Return [X, Y] of the center of cell containing provided text 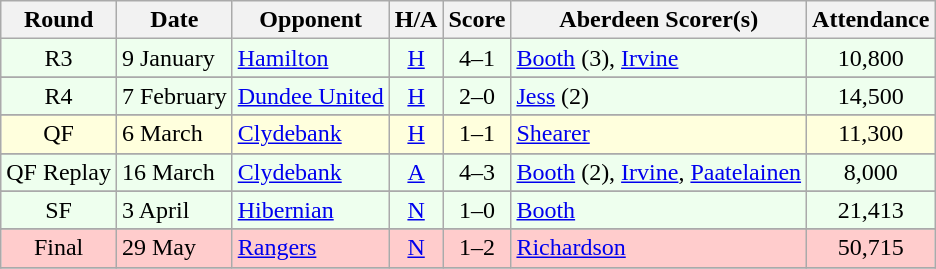
Round [59, 20]
Aberdeen Scorer(s) [659, 20]
1–2 [477, 248]
Attendance [871, 20]
2–0 [477, 96]
Booth [659, 210]
Score [477, 20]
1–0 [477, 210]
3 April [174, 210]
4–3 [477, 172]
9 January [174, 58]
QF [59, 134]
10,800 [871, 58]
QF Replay [59, 172]
Rangers [310, 248]
Final [59, 248]
29 May [174, 248]
8,000 [871, 172]
Opponent [310, 20]
7 February [174, 96]
14,500 [871, 96]
Shearer [659, 134]
50,715 [871, 248]
Booth (2), Irvine, Paatelainen [659, 172]
Date [174, 20]
A [416, 172]
SF [59, 210]
Hibernian [310, 210]
1–1 [477, 134]
Richardson [659, 248]
Dundee United [310, 96]
16 March [174, 172]
Hamilton [310, 58]
11,300 [871, 134]
6 March [174, 134]
H/A [416, 20]
R3 [59, 58]
Booth (3), Irvine [659, 58]
4–1 [477, 58]
Jess (2) [659, 96]
R4 [59, 96]
21,413 [871, 210]
